Search for the cell housing the specified text and yield its (X, Y) center coordinate. 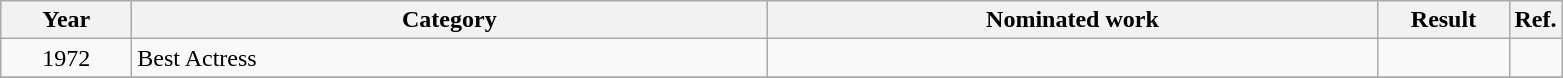
Nominated work (1072, 20)
Category (450, 20)
1972 (66, 58)
Ref. (1536, 20)
Result (1444, 20)
Best Actress (450, 58)
Year (66, 20)
